Identify which cell holds the provided text, then report its (x, y) central coordinate. 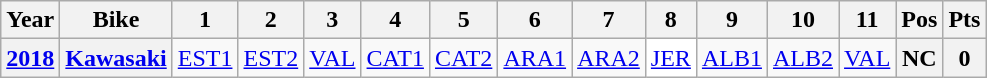
11 (868, 20)
Year (30, 20)
4 (395, 20)
3 (332, 20)
ALB1 (732, 58)
NC (920, 58)
Bike (116, 20)
CAT2 (463, 58)
2018 (30, 58)
5 (463, 20)
6 (535, 20)
Pos (920, 20)
2 (271, 20)
EST1 (205, 58)
EST2 (271, 58)
1 (205, 20)
ARA1 (535, 58)
Kawasaki (116, 58)
8 (670, 20)
7 (609, 20)
9 (732, 20)
0 (964, 58)
10 (802, 20)
ARA2 (609, 58)
JER (670, 58)
ALB2 (802, 58)
CAT1 (395, 58)
Pts (964, 20)
